Scan for the cell matching the given text and deliver its (X, Y) coordinate at center. 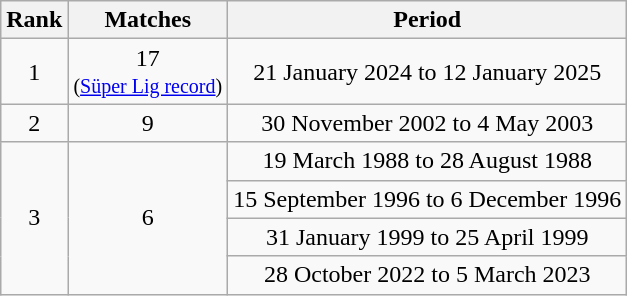
3 (34, 218)
21 January 2024 to 12 January 2025 (428, 72)
31 January 1999 to 25 April 1999 (428, 237)
2 (34, 123)
19 March 1988 to 28 August 1988 (428, 161)
6 (148, 218)
28 October 2022 to 5 March 2023 (428, 275)
17(Süper Lig record) (148, 72)
9 (148, 123)
30 November 2002 to 4 May 2003 (428, 123)
Period (428, 20)
Matches (148, 20)
1 (34, 72)
Rank (34, 20)
15 September 1996 to 6 December 1996 (428, 199)
